For the text-containing cell, return its midpoint in (x, y) coordinate format. 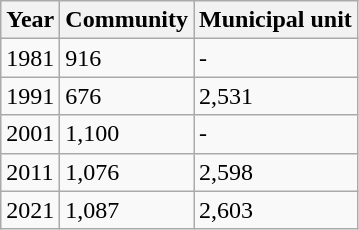
1,076 (127, 172)
916 (127, 58)
Community (127, 20)
Year (30, 20)
2011 (30, 172)
676 (127, 96)
2,603 (276, 210)
1981 (30, 58)
2,598 (276, 172)
Municipal unit (276, 20)
1,100 (127, 134)
2001 (30, 134)
1991 (30, 96)
2021 (30, 210)
1,087 (127, 210)
2,531 (276, 96)
